Extract the (x, y) coordinate from the center of the cell holding the provided text.  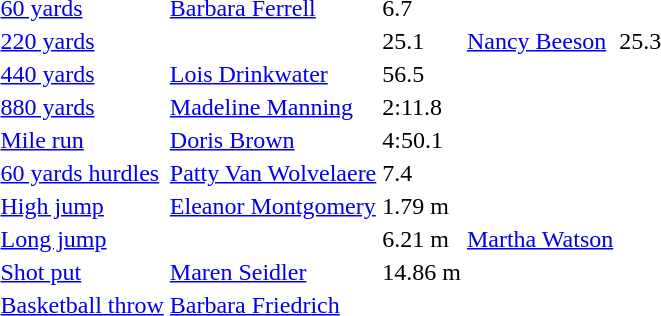
56.5 (422, 74)
Lois Drinkwater (272, 74)
Eleanor Montgomery (272, 206)
25.1 (422, 41)
6.21 m (422, 239)
Nancy Beeson (540, 41)
2:11.8 (422, 107)
1.79 m (422, 206)
7.4 (422, 173)
Maren Seidler (272, 272)
Patty Van Wolvelaere (272, 173)
Madeline Manning (272, 107)
Doris Brown (272, 140)
Martha Watson (540, 239)
4:50.1 (422, 140)
14.86 m (422, 272)
